Output the [x, y] coordinate of the center of the cell containing the given text.  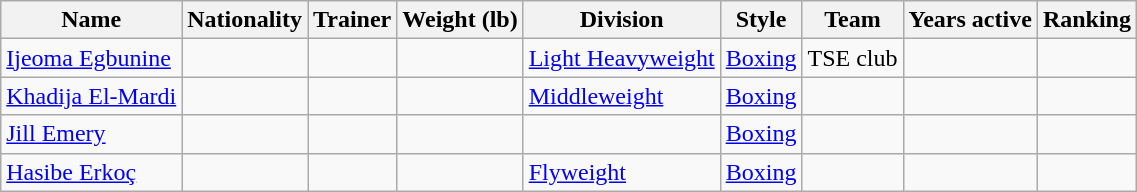
Team [852, 20]
Ijeoma Egbunine [92, 58]
Nationality [245, 20]
Hasibe Erkoç [92, 172]
Trainer [352, 20]
Ranking [1086, 20]
Light Heavyweight [622, 58]
Weight (lb) [460, 20]
Jill Emery [92, 134]
Name [92, 20]
Flyweight [622, 172]
Middleweight [622, 96]
TSE club [852, 58]
Khadija El-Mardi [92, 96]
Years active [970, 20]
Style [761, 20]
Division [622, 20]
